Scan for the cell matching the given text and deliver its (x, y) coordinate at center. 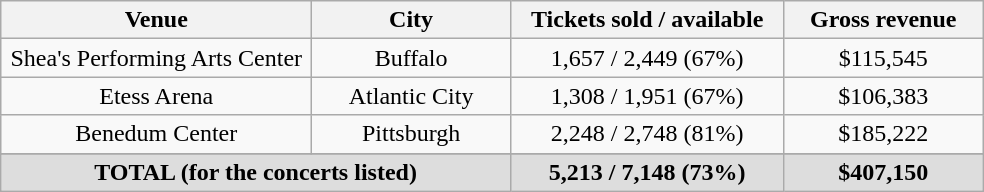
$407,150 (884, 172)
City (412, 20)
1,308 / 1,951 (67%) (647, 96)
Venue (156, 20)
$115,545 (884, 58)
1,657 / 2,449 (67%) (647, 58)
TOTAL (for the concerts listed) (256, 172)
Tickets sold / available (647, 20)
$185,222 (884, 134)
Buffalo (412, 58)
Benedum Center (156, 134)
$106,383 (884, 96)
Pittsburgh (412, 134)
2,248 / 2,748 (81%) (647, 134)
5,213 / 7,148 (73%) (647, 172)
Atlantic City (412, 96)
Etess Arena (156, 96)
Shea's Performing Arts Center (156, 58)
Gross revenue (884, 20)
